Pinpoint the cell where the given text exists, returning its [X, Y] midpoint coordinate. 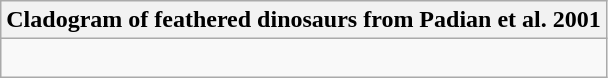
Cladogram of feathered dinosaurs from Padian et al. 2001 [304, 20]
